Return the [X, Y] coordinate for the center point of the cell that contains the specified text.  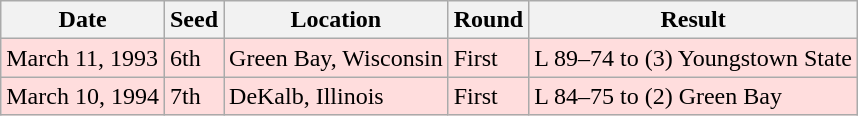
Location [336, 20]
March 10, 1994 [83, 96]
Seed [194, 20]
Date [83, 20]
March 11, 1993 [83, 58]
L 84–75 to (2) Green Bay [694, 96]
6th [194, 58]
Result [694, 20]
7th [194, 96]
Green Bay, Wisconsin [336, 58]
Round [488, 20]
DeKalb, Illinois [336, 96]
L 89–74 to (3) Youngstown State [694, 58]
